For the text-containing cell, return its midpoint in [x, y] coordinate format. 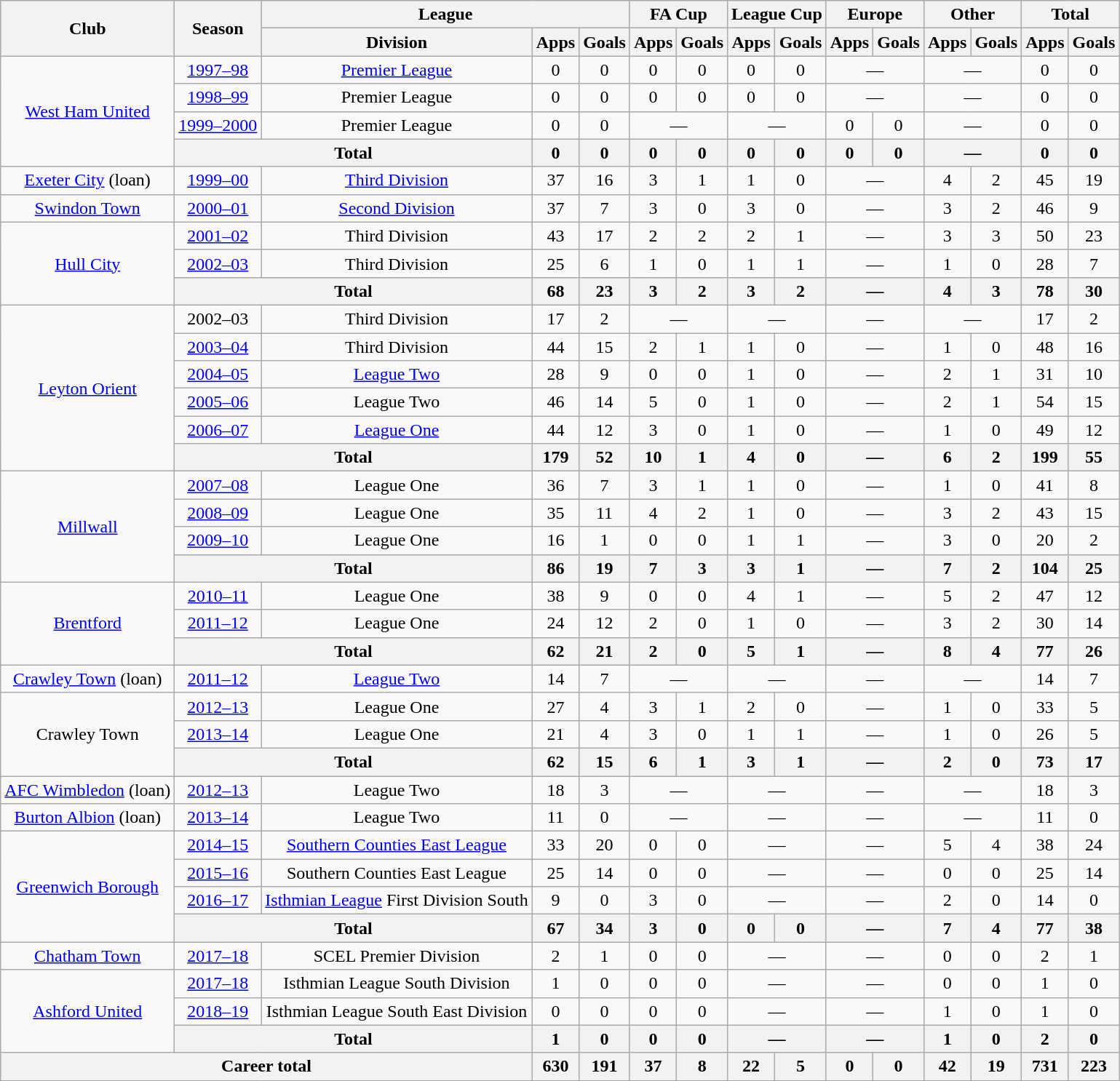
78 [1045, 291]
731 [1045, 1066]
27 [555, 706]
48 [1045, 347]
Millwall [87, 527]
AFC Wimbledon (loan) [87, 789]
35 [555, 513]
2008–09 [218, 513]
FA Cup [678, 15]
2000–01 [218, 208]
Isthmian League First Division South [397, 901]
Isthmian League South Division [397, 984]
1999–00 [218, 180]
36 [555, 485]
86 [555, 568]
2009–10 [218, 540]
League [445, 15]
223 [1094, 1066]
Crawley Town [87, 734]
49 [1045, 430]
Greenwich Borough [87, 887]
68 [555, 291]
Burton Albion (loan) [87, 818]
Hull City [87, 263]
1998–99 [218, 97]
Ashford United [87, 1011]
2014–15 [218, 845]
42 [947, 1066]
191 [605, 1066]
1999–2000 [218, 125]
55 [1094, 458]
West Ham United [87, 111]
2003–04 [218, 347]
2001–02 [218, 236]
1997–98 [218, 70]
179 [555, 458]
Division [397, 42]
Swindon Town [87, 208]
47 [1045, 596]
Second Division [397, 208]
Career total [266, 1066]
Exeter City (loan) [87, 180]
2018–19 [218, 1011]
52 [605, 458]
Brentford [87, 623]
54 [1045, 402]
73 [1045, 762]
Chatham Town [87, 956]
2006–07 [218, 430]
50 [1045, 236]
2005–06 [218, 402]
34 [605, 928]
Leyton Orient [87, 388]
31 [1045, 375]
2010–11 [218, 596]
League Cup [777, 15]
Isthmian League South East Division [397, 1011]
22 [751, 1066]
Other [972, 15]
2004–05 [218, 375]
2007–08 [218, 485]
67 [555, 928]
630 [555, 1066]
199 [1045, 458]
Europe [875, 15]
2015–16 [218, 873]
41 [1045, 485]
SCEL Premier Division [397, 956]
Season [218, 28]
Crawley Town (loan) [87, 679]
Club [87, 28]
104 [1045, 568]
45 [1045, 180]
2016–17 [218, 901]
